Scan for the cell matching the given text and deliver its [x, y] coordinate at center. 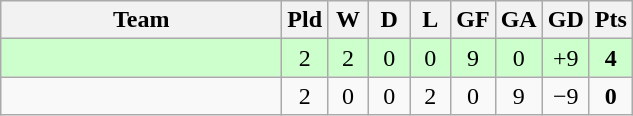
−9 [566, 96]
GA [518, 20]
Team [142, 20]
+9 [566, 58]
Pld [305, 20]
Pts [610, 20]
GF [473, 20]
L [430, 20]
D [390, 20]
4 [610, 58]
W [348, 20]
GD [566, 20]
